Scan for the cell matching the given text and deliver its [x, y] coordinate at center. 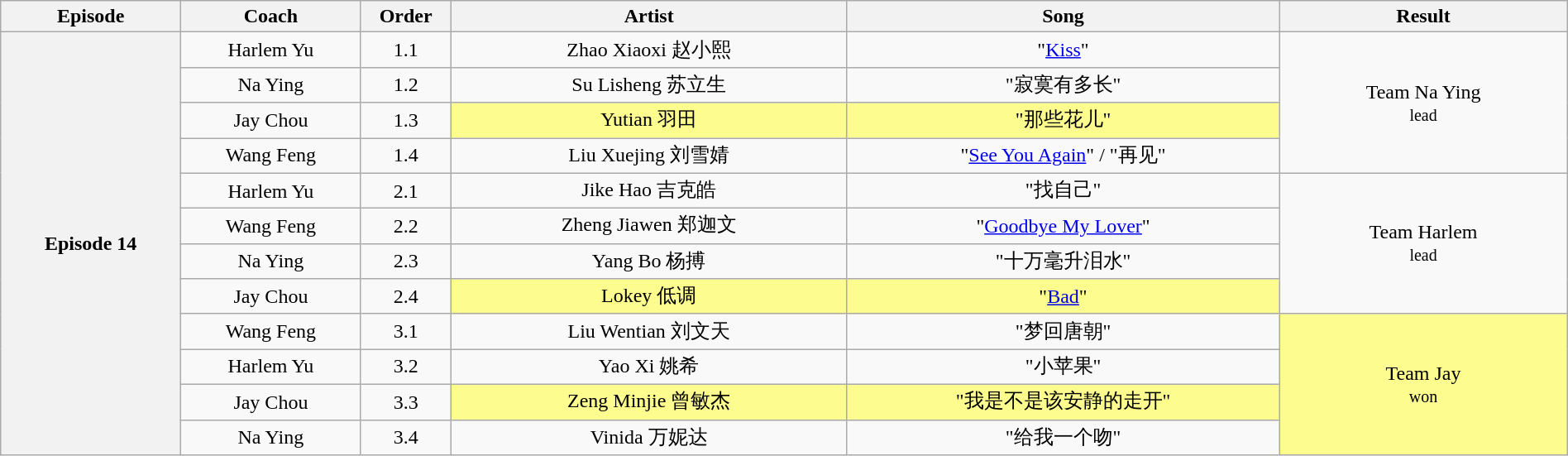
3.1 [405, 331]
Zhao Xiaoxi 赵小熙 [648, 50]
"See You Again" / "再见" [1064, 156]
Vinida 万妮达 [648, 437]
1.1 [405, 50]
"寂寞有多长" [1064, 84]
Team Harlemlead [1423, 243]
Liu Wentian 刘文天 [648, 331]
Artist [648, 17]
2.1 [405, 190]
2.4 [405, 296]
3.2 [405, 367]
3.3 [405, 402]
Liu Xuejing 刘雪婧 [648, 156]
Episode 14 [91, 243]
"给我一个吻" [1064, 437]
Team Na Yinglead [1423, 103]
Episode [91, 17]
"我是不是该安静的走开" [1064, 402]
"找自己" [1064, 190]
Result [1423, 17]
"Goodbye My Lover" [1064, 227]
Team Jaywon [1423, 384]
"小苹果" [1064, 367]
1.4 [405, 156]
Coach [271, 17]
Zheng Jiawen 郑迦文 [648, 227]
2.2 [405, 227]
"梦回唐朝" [1064, 331]
"那些花儿" [1064, 121]
Jike Hao 吉克皓 [648, 190]
Zeng Minjie 曾敏杰 [648, 402]
2.3 [405, 262]
Yutian 羽田 [648, 121]
3.4 [405, 437]
Yang Bo 杨搏 [648, 262]
1.2 [405, 84]
Yao Xi 姚希 [648, 367]
Song [1064, 17]
"Kiss" [1064, 50]
"Bad" [1064, 296]
Order [405, 17]
"十万毫升泪水" [1064, 262]
1.3 [405, 121]
Su Lisheng 苏立生 [648, 84]
Lokey 低调 [648, 296]
